Identify which cell holds the provided text, then report its (x, y) central coordinate. 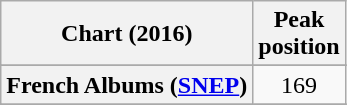
French Albums (SNEP) (127, 85)
Chart (2016) (127, 34)
169 (299, 85)
Peak position (299, 34)
